Search for the cell housing the specified text and yield its [X, Y] center coordinate. 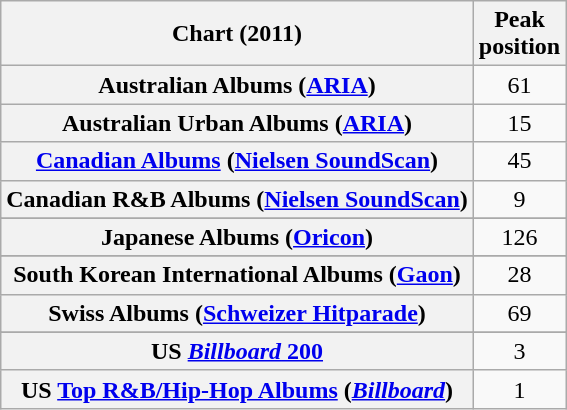
Canadian R&B Albums (Nielsen SoundScan) [238, 199]
61 [519, 85]
1 [519, 389]
South Korean International Albums (Gaon) [238, 275]
69 [519, 313]
45 [519, 161]
Canadian Albums (Nielsen SoundScan) [238, 161]
9 [519, 199]
126 [519, 237]
Swiss Albums (Schweizer Hitparade) [238, 313]
28 [519, 275]
US Billboard 200 [238, 351]
Australian Albums (ARIA) [238, 85]
US Top R&B/Hip-Hop Albums (Billboard) [238, 389]
15 [519, 123]
Chart (2011) [238, 34]
Japanese Albums (Oricon) [238, 237]
Peak position [519, 34]
3 [519, 351]
Australian Urban Albums (ARIA) [238, 123]
